Provide the (X, Y) coordinate of the cell's center where the given text is located.  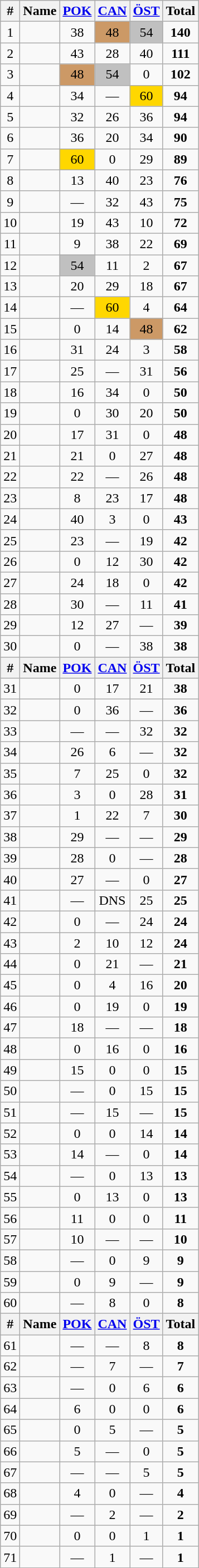
53 (10, 1155)
35 (10, 773)
44 (10, 964)
61 (10, 1345)
37 (10, 816)
33 (10, 731)
57 (10, 1239)
72 (181, 223)
75 (181, 201)
71 (10, 1557)
46 (10, 1007)
111 (181, 53)
47 (10, 1028)
51 (10, 1112)
59 (10, 1281)
68 (10, 1493)
66 (10, 1451)
65 (10, 1430)
76 (181, 180)
89 (181, 159)
49 (10, 1070)
90 (181, 138)
45 (10, 985)
140 (181, 32)
102 (181, 75)
63 (10, 1388)
DNS (113, 900)
52 (10, 1133)
55 (10, 1197)
70 (10, 1536)
